Search for the cell housing the specified text and yield its (x, y) center coordinate. 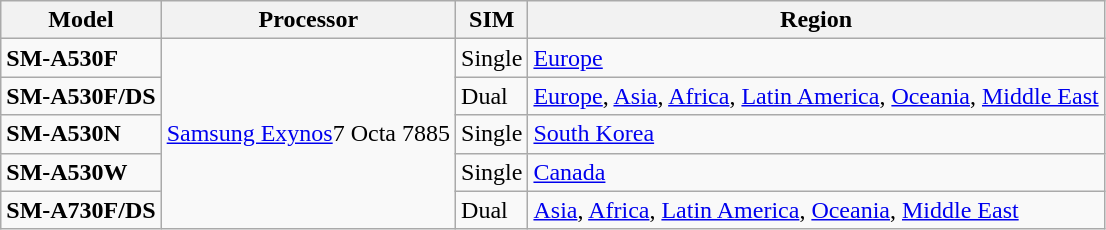
Europe, Asia, Africa, Latin America, Oceania, Middle East (816, 96)
Region (816, 20)
SM-A530N (81, 134)
SM-A530W (81, 172)
SM-A730F/DS (81, 210)
South Korea (816, 134)
Samsung Exynos7 Octa 7885 (308, 134)
Canada (816, 172)
SM-A530F/DS (81, 96)
Europe (816, 58)
Asia, Africa, Latin America, Oceania, Middle East (816, 210)
Model (81, 20)
SIM (492, 20)
Processor (308, 20)
SM-A530F (81, 58)
